Detect which cell encompasses the target text, then output its [x, y] center coordinate. 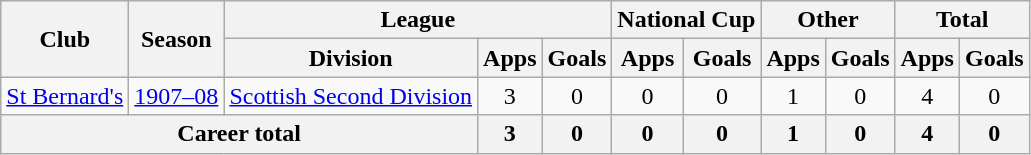
Scottish Second Division [351, 96]
St Bernard's [65, 96]
Club [65, 39]
Career total [240, 134]
Total [962, 20]
1907–08 [176, 96]
Season [176, 39]
Other [828, 20]
National Cup [686, 20]
Division [351, 58]
League [418, 20]
